Output the [X, Y] coordinate of the center of the cell containing the given text.  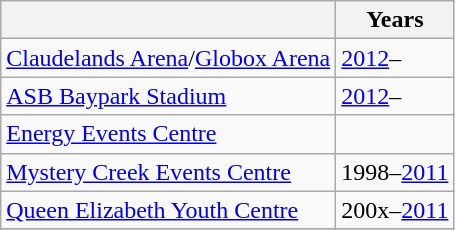
Claudelands Arena/Globox Arena [168, 58]
Years [395, 20]
200x–2011 [395, 210]
Energy Events Centre [168, 134]
Queen Elizabeth Youth Centre [168, 210]
ASB Baypark Stadium [168, 96]
1998–2011 [395, 172]
Mystery Creek Events Centre [168, 172]
